From the cell containing the given text, extract its center point as (X, Y) coordinate. 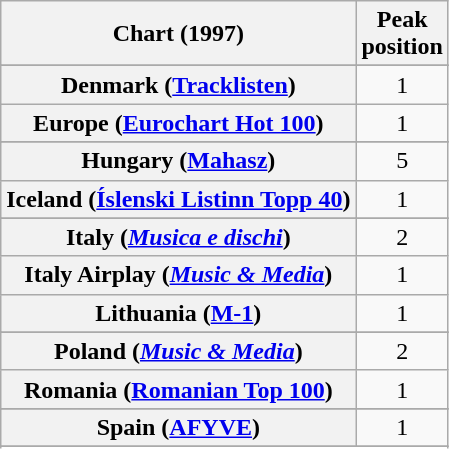
Lithuania (M-1) (178, 313)
Italy Airplay (Music & Media) (178, 275)
Denmark (Tracklisten) (178, 85)
Chart (1997) (178, 34)
Poland (Music & Media) (178, 351)
Romania (Romanian Top 100) (178, 389)
Europe (Eurochart Hot 100) (178, 123)
Spain (AFYVE) (178, 427)
Hungary (Mahasz) (178, 161)
Peakposition (402, 34)
5 (402, 161)
Italy (Musica e dischi) (178, 237)
Iceland (Íslenski Listinn Topp 40) (178, 199)
